Capture the cell that displays the provided text and extract its [x, y] central coordinate. 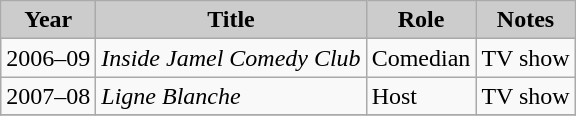
2007–08 [48, 96]
Title [231, 20]
Year [48, 20]
Ligne Blanche [231, 96]
Inside Jamel Comedy Club [231, 58]
Role [421, 20]
Notes [526, 20]
Comedian [421, 58]
Host [421, 96]
2006–09 [48, 58]
